Find where the given text appears and provide that cell's center as (x, y) coordinate. 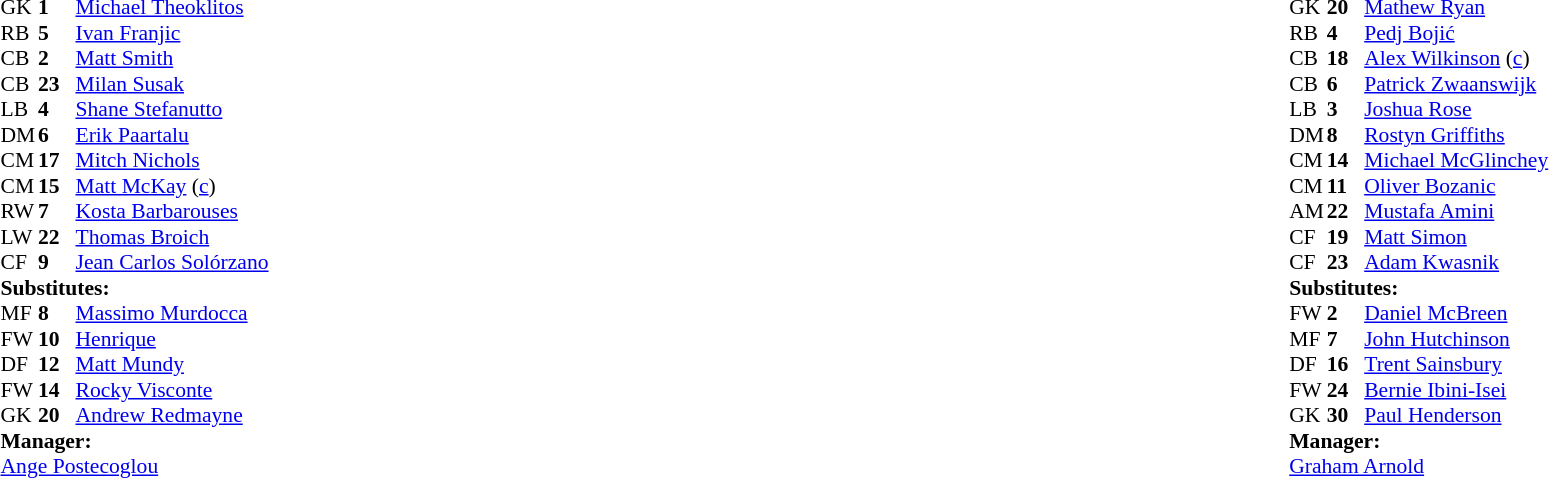
18 (1346, 59)
10 (57, 339)
Bernie Ibini-Isei (1456, 390)
Daniel McBreen (1456, 313)
Oliver Bozanic (1456, 186)
17 (57, 161)
20 (57, 415)
Matt Smith (172, 59)
RW (19, 211)
Mitch Nichols (172, 161)
Shane Stefanutto (172, 109)
Trent Sainsbury (1456, 365)
Thomas Broich (172, 237)
Milan Susak (172, 84)
Jean Carlos Solórzano (172, 263)
11 (1346, 186)
Matt McKay (c) (172, 186)
24 (1346, 390)
9 (57, 263)
AM (1308, 211)
John Hutchinson (1456, 339)
Pedj Bojić (1456, 33)
Mustafa Amini (1456, 211)
Paul Henderson (1456, 415)
16 (1346, 365)
3 (1346, 109)
Adam Kwasnik (1456, 263)
Erik Paartalu (172, 135)
30 (1346, 415)
Ivan Franjic (172, 33)
Joshua Rose (1456, 109)
Michael McGlinchey (1456, 161)
Patrick Zwaanswijk (1456, 84)
Matt Mundy (172, 365)
Matt Simon (1456, 237)
Rostyn Griffiths (1456, 135)
Kosta Barbarouses (172, 211)
LW (19, 237)
Andrew Redmayne (172, 415)
12 (57, 365)
Alex Wilkinson (c) (1456, 59)
Rocky Visconte (172, 390)
Henrique (172, 339)
5 (57, 33)
Massimo Murdocca (172, 313)
19 (1346, 237)
15 (57, 186)
